Extract the (x, y) coordinate from the center of the cell holding the provided text.  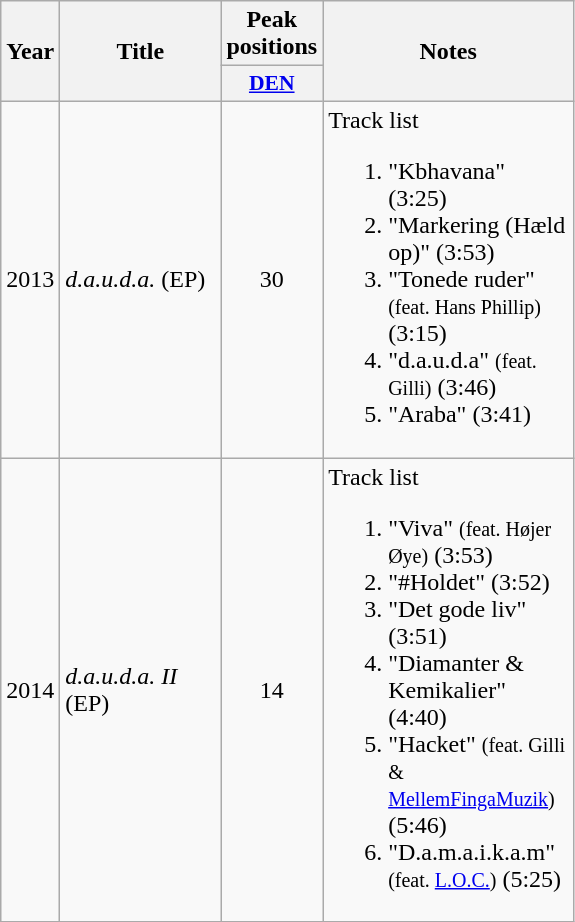
Track list"Kbhavana" (3:25)"Markering (Hæld op)" (3:53)"Tonede ruder" (feat. Hans Phillip) (3:15)"d.a.u.d.a" (feat. Gilli) (3:46)"Araba" (3:41) (448, 279)
Notes (448, 52)
Year (30, 52)
2014 (30, 690)
14 (272, 690)
Title (140, 52)
d.a.u.d.a. (EP) (140, 279)
2013 (30, 279)
Peak positions (272, 34)
30 (272, 279)
DEN (272, 84)
d.a.u.d.a. II (EP) (140, 690)
